Provide the [X, Y] coordinate of the cell's center where the given text is located.  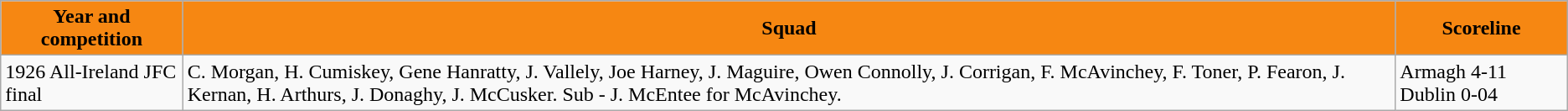
Armagh 4-11 Dublin 0-04 [1481, 82]
Year and competition [92, 29]
Squad [789, 29]
Scoreline [1481, 29]
1926 All-Ireland JFC final [92, 82]
